Capture the cell that displays the provided text and extract its (x, y) central coordinate. 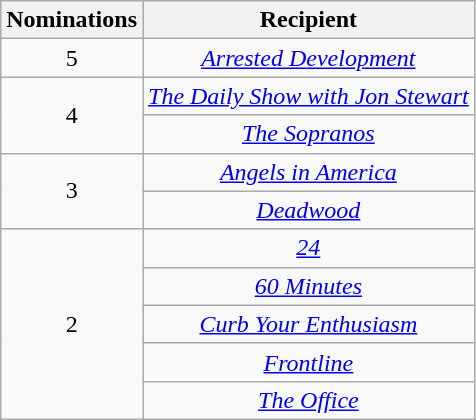
Curb Your Enthusiasm (308, 324)
The Sopranos (308, 134)
Frontline (308, 362)
The Office (308, 400)
4 (72, 115)
2 (72, 324)
Angels in America (308, 172)
Recipient (308, 20)
Deadwood (308, 210)
3 (72, 191)
5 (72, 58)
Nominations (72, 20)
60 Minutes (308, 286)
Arrested Development (308, 58)
24 (308, 248)
The Daily Show with Jon Stewart (308, 96)
